Extract the (X, Y) coordinate from the center of the cell holding the provided text.  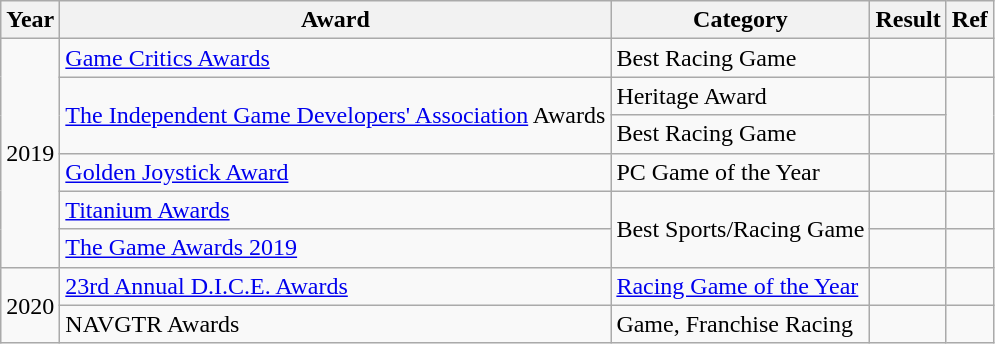
Best Sports/Racing Game (740, 229)
23rd Annual D.I.C.E. Awards (336, 286)
Category (740, 20)
PC Game of the Year (740, 172)
Racing Game of the Year (740, 286)
Game, Franchise Racing (740, 324)
The Independent Game Developers' Association Awards (336, 115)
The Game Awards 2019 (336, 248)
2020 (30, 305)
Year (30, 20)
Award (336, 20)
2019 (30, 153)
NAVGTR Awards (336, 324)
Ref (970, 20)
Titanium Awards (336, 210)
Heritage Award (740, 96)
Golden Joystick Award (336, 172)
Result (908, 20)
Game Critics Awards (336, 58)
